Pinpoint the cell where the given text exists, returning its (X, Y) midpoint coordinate. 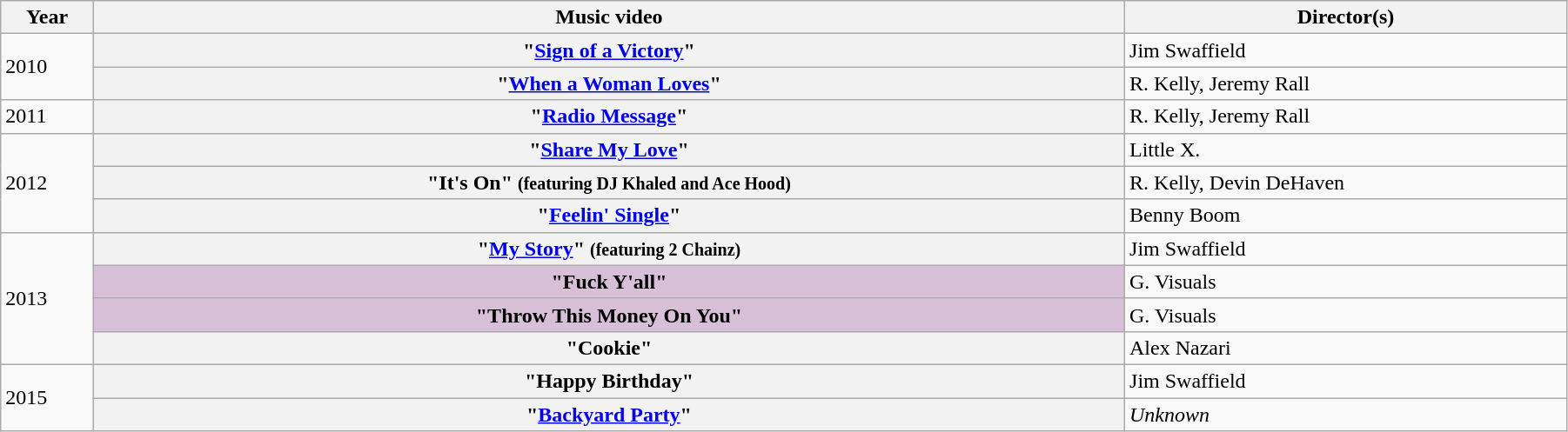
Little X. (1346, 150)
R. Kelly, Devin DeHaven (1346, 183)
2013 (47, 298)
Director(s) (1346, 17)
"My Story" (featuring 2 Chainz) (609, 249)
2011 (47, 116)
"Backyard Party" (609, 415)
Year (47, 17)
"Share My Love" (609, 150)
"Feelin' Single" (609, 216)
2012 (47, 183)
"Fuck Y'all" (609, 282)
2015 (47, 397)
2010 (47, 67)
"When a Woman Loves" (609, 83)
"Happy Birthday" (609, 381)
"It's On" (featuring DJ Khaled and Ace Hood) (609, 183)
Alex Nazari (1346, 348)
"Radio Message" (609, 116)
Music video (609, 17)
Benny Boom (1346, 216)
"Cookie" (609, 348)
Unknown (1346, 415)
"Sign of a Victory" (609, 50)
"Throw This Money On You" (609, 315)
